Determine the (X, Y) coordinate at the center of the cell enclosing the given text.  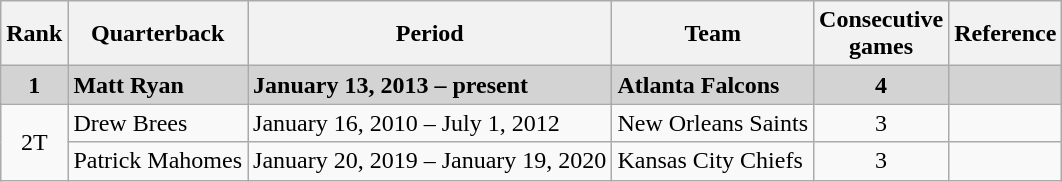
Reference (1006, 34)
Patrick Mahomes (158, 161)
1 (34, 85)
January 16, 2010 – July 1, 2012 (430, 123)
Rank (34, 34)
New Orleans Saints (713, 123)
Matt Ryan (158, 85)
Drew Brees (158, 123)
Quarterback (158, 34)
Period (430, 34)
Atlanta Falcons (713, 85)
2T (34, 142)
Team (713, 34)
4 (882, 85)
January 20, 2019 – January 19, 2020 (430, 161)
January 13, 2013 – present (430, 85)
Kansas City Chiefs (713, 161)
Consecutivegames (882, 34)
